Search for the cell housing the specified text and yield its [X, Y] center coordinate. 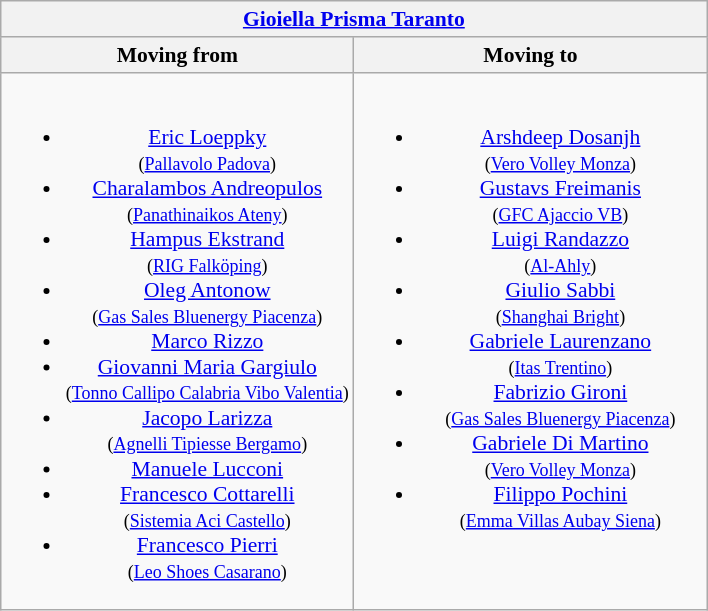
Gioiella Prisma Taranto [354, 19]
Moving to [530, 55]
Moving from [178, 55]
